Extract the [x, y] coordinate from the center of the cell holding the provided text.  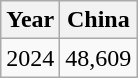
Year [30, 20]
China [98, 20]
48,609 [98, 58]
2024 [30, 58]
